Provide the [x, y] coordinate of the cell's center where the given text is located.  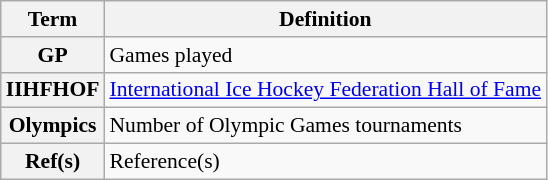
Olympics [53, 126]
Reference(s) [325, 162]
IIHFHOF [53, 90]
Games played [325, 55]
International Ice Hockey Federation Hall of Fame [325, 90]
Term [53, 19]
GP [53, 55]
Number of Olympic Games tournaments [325, 126]
Definition [325, 19]
Ref(s) [53, 162]
